Find where the given text appears and provide that cell's center as (X, Y) coordinate. 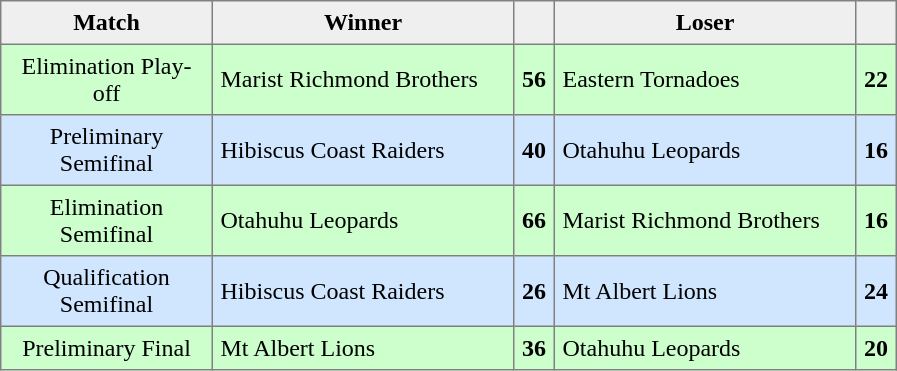
20 (876, 348)
24 (876, 291)
Preliminary Final (107, 348)
Elimination Semifinal (107, 220)
66 (534, 220)
26 (534, 291)
Eastern Tornadoes (705, 79)
22 (876, 79)
40 (534, 150)
Preliminary Semifinal (107, 150)
Match (107, 23)
Loser (705, 23)
56 (534, 79)
Winner (363, 23)
Qualification Semifinal (107, 291)
36 (534, 348)
Elimination Play-off (107, 79)
